Output the (X, Y) coordinate of the center of the cell containing the given text.  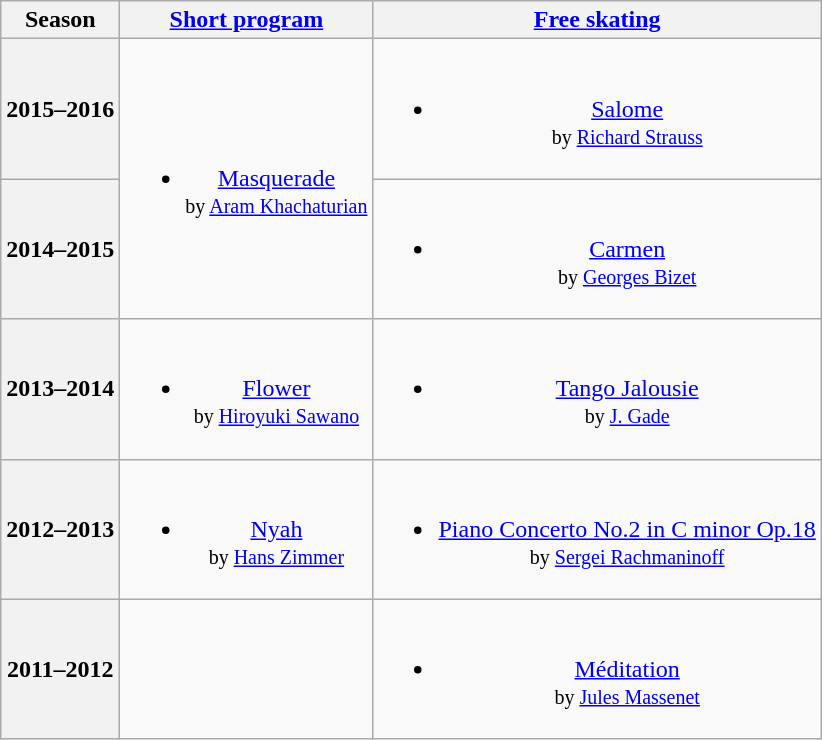
Méditation by Jules Massenet (597, 669)
2013–2014 (60, 389)
Piano Concerto No.2 in C minor Op.18 by Sergei Rachmaninoff (597, 529)
Season (60, 20)
Tango Jalousieby J. Gade (597, 389)
Free skating (597, 20)
2012–2013 (60, 529)
2015–2016 (60, 109)
Salome by Richard Strauss (597, 109)
Masquerade by Aram Khachaturian (246, 179)
2014–2015 (60, 249)
Flower by Hiroyuki Sawano (246, 389)
Carmen by Georges Bizet (597, 249)
2011–2012 (60, 669)
Short program (246, 20)
Nyah by Hans Zimmer (246, 529)
